Scan for the cell matching the given text and deliver its (x, y) coordinate at center. 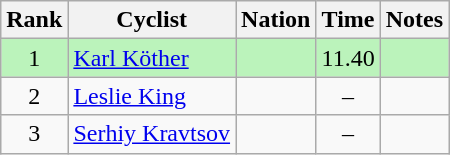
2 (34, 96)
Rank (34, 20)
Time (348, 20)
Serhiy Kravtsov (152, 134)
Notes (414, 20)
11.40 (348, 58)
Cyclist (152, 20)
Karl Köther (152, 58)
Nation (276, 20)
3 (34, 134)
1 (34, 58)
Leslie King (152, 96)
